Capture the cell that displays the provided text and extract its [x, y] central coordinate. 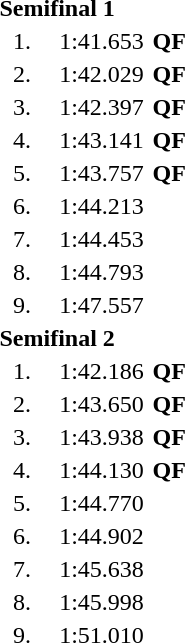
1:43.141 [102, 140]
1:47.557 [102, 305]
1:43.650 [102, 404]
1:42.397 [102, 107]
1:44.130 [102, 470]
1:44.902 [102, 536]
1:44.770 [102, 503]
1:44.213 [102, 206]
1:44.793 [102, 272]
1:42.186 [102, 371]
1:45.638 [102, 569]
1:45.998 [102, 602]
1:43.938 [102, 437]
1:44.453 [102, 239]
1:41.653 [102, 41]
1:43.757 [102, 173]
1:42.029 [102, 74]
